Capture the cell that displays the provided text and extract its [X, Y] central coordinate. 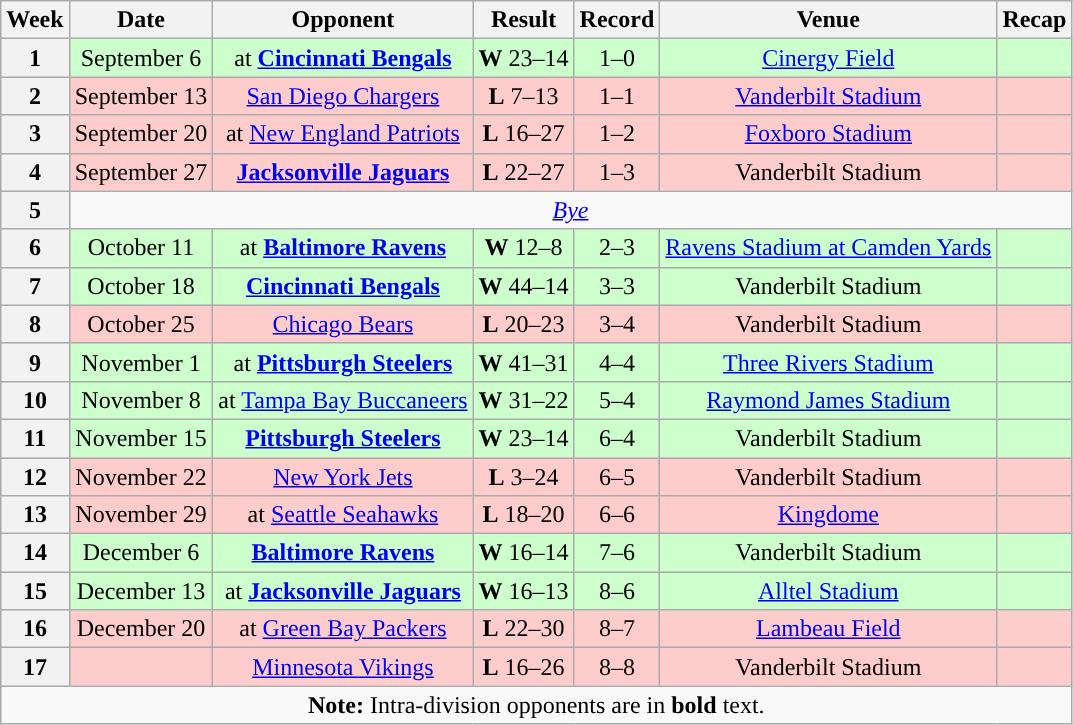
3–3 [617, 286]
11 [35, 438]
8–7 [617, 629]
Bye [570, 210]
Kingdome [828, 515]
6–4 [617, 438]
W 41–31 [524, 362]
Note: Intra-division opponents are in bold text. [536, 705]
1–1 [617, 96]
Pittsburgh Steelers [343, 438]
November 8 [141, 400]
September 6 [141, 58]
Venue [828, 20]
16 [35, 629]
Opponent [343, 20]
December 20 [141, 629]
Lambeau Field [828, 629]
December 13 [141, 591]
Result [524, 20]
Cinergy Field [828, 58]
Week [35, 20]
3–4 [617, 324]
W 44–14 [524, 286]
Ravens Stadium at Camden Yards [828, 248]
7 [35, 286]
at Jacksonville Jaguars [343, 591]
at Pittsburgh Steelers [343, 362]
8–6 [617, 591]
W 16–14 [524, 553]
L 7–13 [524, 96]
2 [35, 96]
W 31–22 [524, 400]
L 20–23 [524, 324]
L 16–26 [524, 667]
L 22–30 [524, 629]
2–3 [617, 248]
6–6 [617, 515]
6–5 [617, 477]
at Green Bay Packers [343, 629]
Record [617, 20]
8 [35, 324]
November 22 [141, 477]
7–6 [617, 553]
1–2 [617, 134]
Recap [1034, 20]
at Baltimore Ravens [343, 248]
3 [35, 134]
6 [35, 248]
October 18 [141, 286]
San Diego Chargers [343, 96]
5 [35, 210]
November 29 [141, 515]
9 [35, 362]
Cincinnati Bengals [343, 286]
15 [35, 591]
1 [35, 58]
1–3 [617, 172]
November 1 [141, 362]
September 27 [141, 172]
Jacksonville Jaguars [343, 172]
14 [35, 553]
1–0 [617, 58]
Date [141, 20]
8–8 [617, 667]
Baltimore Ravens [343, 553]
September 13 [141, 96]
Minnesota Vikings [343, 667]
L 16–27 [524, 134]
L 3–24 [524, 477]
October 25 [141, 324]
4 [35, 172]
December 6 [141, 553]
September 20 [141, 134]
Foxboro Stadium [828, 134]
L 18–20 [524, 515]
L 22–27 [524, 172]
Three Rivers Stadium [828, 362]
13 [35, 515]
at Seattle Seahawks [343, 515]
Chicago Bears [343, 324]
12 [35, 477]
W 16–13 [524, 591]
17 [35, 667]
4–4 [617, 362]
Raymond James Stadium [828, 400]
at Cincinnati Bengals [343, 58]
at New England Patriots [343, 134]
Alltel Stadium [828, 591]
New York Jets [343, 477]
10 [35, 400]
October 11 [141, 248]
W 12–8 [524, 248]
at Tampa Bay Buccaneers [343, 400]
5–4 [617, 400]
November 15 [141, 438]
